Return (x, y) of the center of cell containing provided text 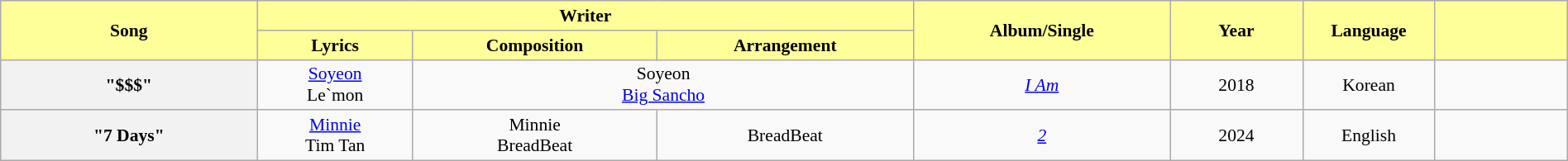
Album/Single (1042, 30)
MinnieBreadBeat (534, 135)
Writer (586, 16)
2018 (1236, 84)
BreadBeat (786, 135)
2024 (1236, 135)
Song (129, 30)
MinnieTim Tan (336, 135)
English (1369, 135)
Arrangement (786, 45)
Language (1369, 30)
Year (1236, 30)
"7 Days" (129, 135)
Lyrics (336, 45)
Composition (534, 45)
SoyeonBig Sancho (663, 84)
I Am (1042, 84)
2 (1042, 135)
Korean (1369, 84)
SoyeonLe`mon (336, 84)
"$$$" (129, 84)
